Search for the cell housing the specified text and yield its (x, y) center coordinate. 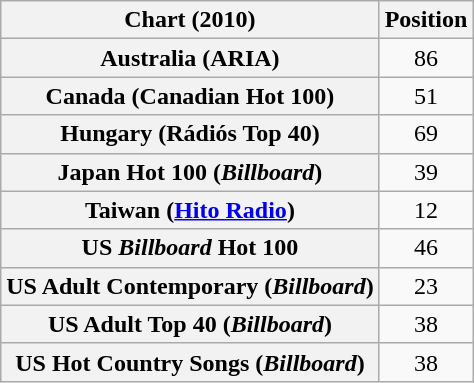
Japan Hot 100 (Billboard) (190, 172)
Canada (Canadian Hot 100) (190, 96)
86 (426, 58)
69 (426, 134)
Australia (ARIA) (190, 58)
US Hot Country Songs (Billboard) (190, 362)
51 (426, 96)
US Adult Top 40 (Billboard) (190, 324)
12 (426, 210)
Chart (2010) (190, 20)
US Billboard Hot 100 (190, 248)
US Adult Contemporary (Billboard) (190, 286)
23 (426, 286)
Taiwan (Hito Radio) (190, 210)
Position (426, 20)
39 (426, 172)
46 (426, 248)
Hungary (Rádiós Top 40) (190, 134)
